Scan for the cell matching the given text and deliver its (x, y) coordinate at center. 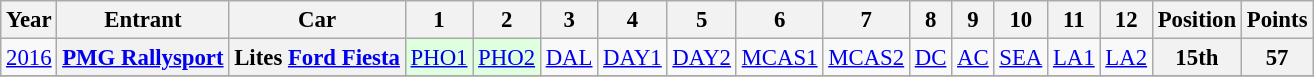
Points (1276, 20)
15th (1196, 58)
Position (1196, 20)
2016 (29, 58)
DAY2 (702, 58)
SEA (1021, 58)
Lites Ford Fiesta (317, 58)
LA1 (1074, 58)
6 (780, 20)
8 (930, 20)
12 (1126, 20)
Entrant (143, 20)
AC (973, 58)
Year (29, 20)
7 (866, 20)
4 (632, 20)
2 (507, 20)
MCAS1 (780, 58)
10 (1021, 20)
1 (439, 20)
PHO1 (439, 58)
DAY1 (632, 58)
5 (702, 20)
PHO2 (507, 58)
DC (930, 58)
9 (973, 20)
11 (1074, 20)
PMG Rallysport (143, 58)
57 (1276, 58)
Car (317, 20)
3 (568, 20)
MCAS2 (866, 58)
LA2 (1126, 58)
DAL (568, 58)
